For the text-containing cell, return its midpoint in (x, y) coordinate format. 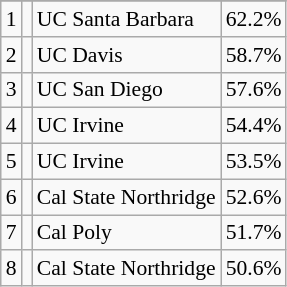
8 (12, 269)
53.5% (254, 162)
58.7% (254, 55)
4 (12, 126)
6 (12, 197)
UC Davis (126, 55)
3 (12, 90)
57.6% (254, 90)
1 (12, 19)
7 (12, 233)
2 (12, 55)
UC San Diego (126, 90)
54.4% (254, 126)
5 (12, 162)
UC Santa Barbara (126, 19)
51.7% (254, 233)
62.2% (254, 19)
52.6% (254, 197)
50.6% (254, 269)
Cal Poly (126, 233)
